Identify which cell holds the provided text, then report its (x, y) central coordinate. 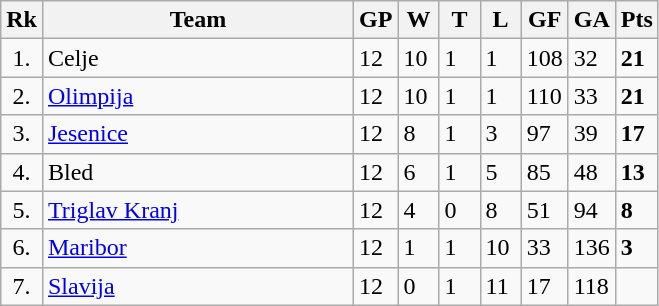
85 (544, 172)
W (418, 20)
Team (198, 20)
Rk (22, 20)
GA (592, 20)
32 (592, 58)
108 (544, 58)
2. (22, 96)
GF (544, 20)
7. (22, 286)
110 (544, 96)
136 (592, 248)
5 (500, 172)
4 (418, 210)
5. (22, 210)
48 (592, 172)
6. (22, 248)
39 (592, 134)
51 (544, 210)
Slavija (198, 286)
97 (544, 134)
11 (500, 286)
Celje (198, 58)
94 (592, 210)
Bled (198, 172)
GP (376, 20)
6 (418, 172)
Maribor (198, 248)
T (460, 20)
13 (636, 172)
L (500, 20)
3. (22, 134)
Olimpija (198, 96)
Jesenice (198, 134)
4. (22, 172)
1. (22, 58)
Triglav Kranj (198, 210)
Pts (636, 20)
118 (592, 286)
